Return the (x, y) coordinate for the center point of the cell that contains the specified text.  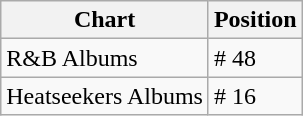
Position (255, 20)
R&B Albums (105, 58)
Chart (105, 20)
# 48 (255, 58)
# 16 (255, 96)
Heatseekers Albums (105, 96)
